Provide the (X, Y) coordinate of the cell's center where the given text is located.  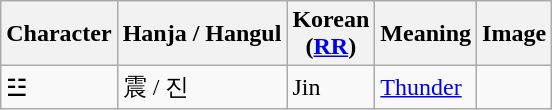
Hanja / Hangul (202, 34)
Meaning (426, 34)
Image (514, 34)
震 / 진 (202, 88)
☳ (59, 88)
Thunder (426, 88)
Character (59, 34)
Korean(RR) (331, 34)
Jin (331, 88)
